Identify which cell holds the provided text, then report its [X, Y] central coordinate. 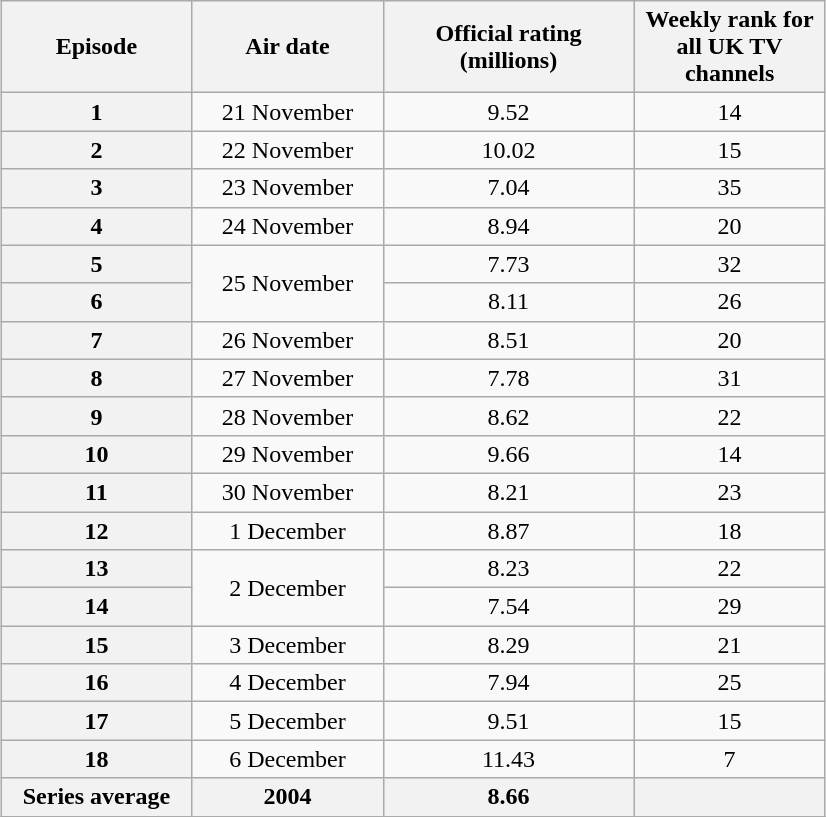
8.62 [508, 416]
24 November [288, 226]
9.66 [508, 454]
21 November [288, 112]
Weekly rank for all UK TV channels [730, 47]
8.21 [508, 492]
Episode [96, 47]
9.52 [508, 112]
21 [730, 645]
Official rating (millions) [508, 47]
1 [96, 112]
11.43 [508, 759]
7.94 [508, 683]
3 December [288, 645]
7.04 [508, 188]
1 December [288, 531]
4 [96, 226]
9.51 [508, 721]
25 November [288, 283]
7.54 [508, 607]
8.51 [508, 340]
8.66 [508, 797]
4 December [288, 683]
23 [730, 492]
6 December [288, 759]
6 [96, 302]
26 November [288, 340]
Series average [96, 797]
17 [96, 721]
32 [730, 264]
2 [96, 150]
22 November [288, 150]
11 [96, 492]
29 November [288, 454]
9 [96, 416]
10.02 [508, 150]
2 December [288, 588]
7.78 [508, 378]
5 [96, 264]
30 November [288, 492]
26 [730, 302]
Air date [288, 47]
3 [96, 188]
29 [730, 607]
12 [96, 531]
13 [96, 569]
8.29 [508, 645]
8.94 [508, 226]
8.11 [508, 302]
31 [730, 378]
28 November [288, 416]
8.23 [508, 569]
8 [96, 378]
7.73 [508, 264]
23 November [288, 188]
10 [96, 454]
27 November [288, 378]
8.87 [508, 531]
25 [730, 683]
2004 [288, 797]
35 [730, 188]
16 [96, 683]
5 December [288, 721]
